Pinpoint the cell where the given text exists, returning its [X, Y] midpoint coordinate. 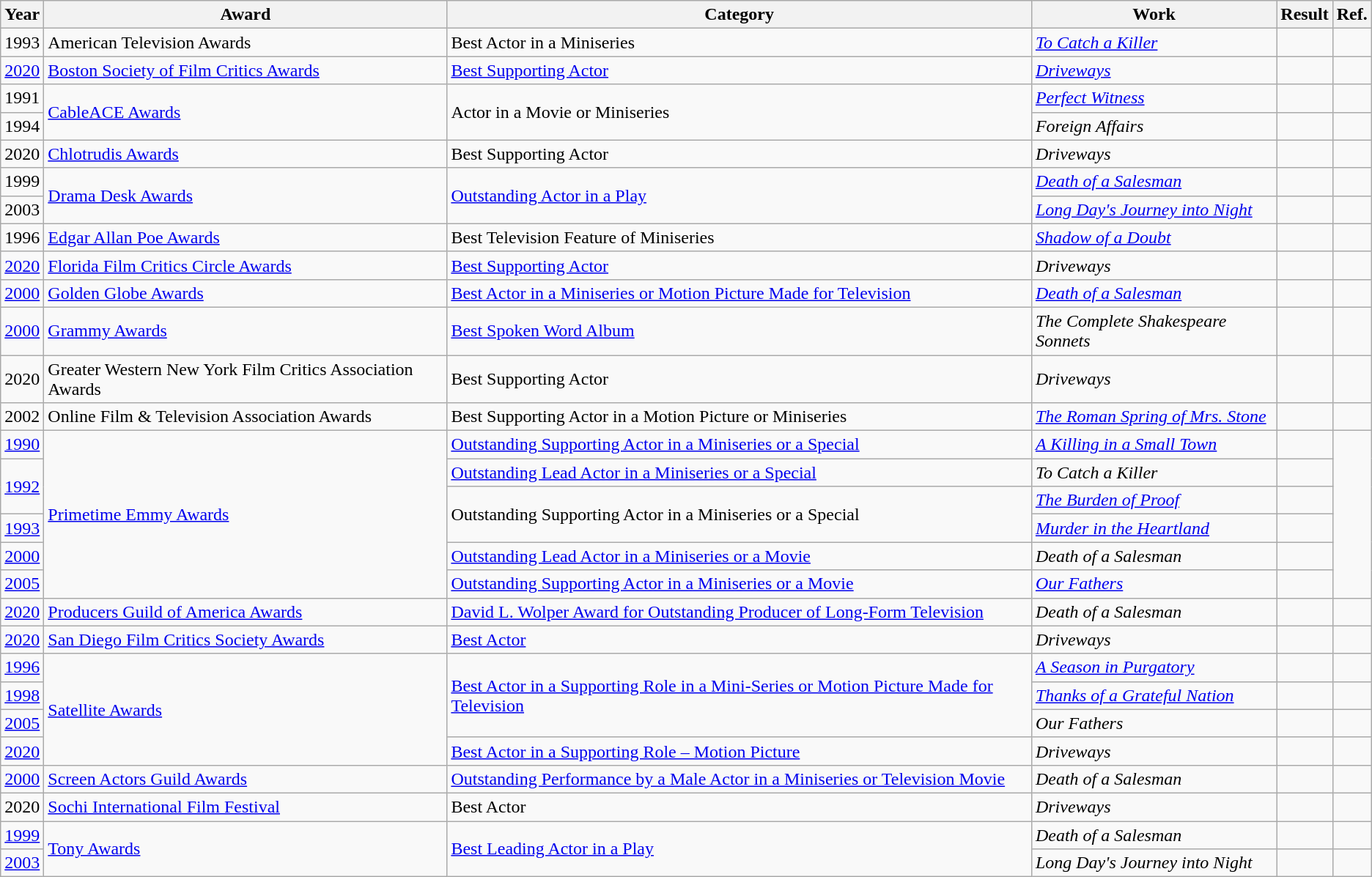
Outstanding Lead Actor in a Miniseries or a Special [740, 473]
Best Actor in a Miniseries or Motion Picture Made for Television [740, 293]
1992 [22, 486]
Ref. [1351, 15]
David L. Wolper Award for Outstanding Producer of Long-Form Television [740, 612]
Best Spoken Word Album [740, 331]
Chlotrudis Awards [246, 154]
American Television Awards [246, 42]
2002 [22, 417]
A Season in Purgatory [1154, 667]
Sochi International Film Festival [246, 807]
Outstanding Actor in a Play [740, 196]
Primetime Emmy Awards [246, 514]
Grammy Awards [246, 331]
Edgar Allan Poe Awards [246, 237]
1994 [22, 126]
Satellite Awards [246, 709]
Murder in the Heartland [1154, 528]
The Burden of Proof [1154, 500]
1998 [22, 695]
Outstanding Supporting Actor in a Miniseries or a Movie [740, 584]
Producers Guild of America Awards [246, 612]
Florida Film Critics Circle Awards [246, 265]
Award [246, 15]
Best Television Feature of Miniseries [740, 237]
1990 [22, 445]
Best Leading Actor in a Play [740, 848]
Outstanding Performance by a Male Actor in a Miniseries or Television Movie [740, 779]
Screen Actors Guild Awards [246, 779]
1991 [22, 98]
Result [1305, 15]
Shadow of a Doubt [1154, 237]
Drama Desk Awards [246, 196]
Perfect Witness [1154, 98]
The Roman Spring of Mrs. Stone [1154, 417]
Category [740, 15]
The Complete Shakespeare Sonnets [1154, 331]
A Killing in a Small Town [1154, 445]
Best Actor in a Supporting Role in a Mini-Series or Motion Picture Made for Television [740, 695]
Best Supporting Actor in a Motion Picture or Miniseries [740, 417]
Boston Society of Film Critics Awards [246, 70]
Best Actor in a Supporting Role – Motion Picture [740, 751]
Best Actor in a Miniseries [740, 42]
Greater Western New York Film Critics Association Awards [246, 378]
Year [22, 15]
San Diego Film Critics Society Awards [246, 640]
Thanks of a Grateful Nation [1154, 695]
Foreign Affairs [1154, 126]
Work [1154, 15]
Golden Globe Awards [246, 293]
Online Film & Television Association Awards [246, 417]
CableACE Awards [246, 112]
Actor in a Movie or Miniseries [740, 112]
Outstanding Lead Actor in a Miniseries or a Movie [740, 556]
Tony Awards [246, 848]
